Locate the cell with the specified text and output its [x, y] center coordinate. 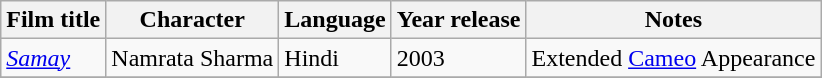
Samay [54, 58]
Notes [674, 20]
Hindi [335, 58]
2003 [458, 58]
Year release [458, 20]
Character [192, 20]
Extended Cameo Appearance [674, 58]
Language [335, 20]
Film title [54, 20]
Namrata Sharma [192, 58]
